Pinpoint the cell where the given text exists, returning its [x, y] midpoint coordinate. 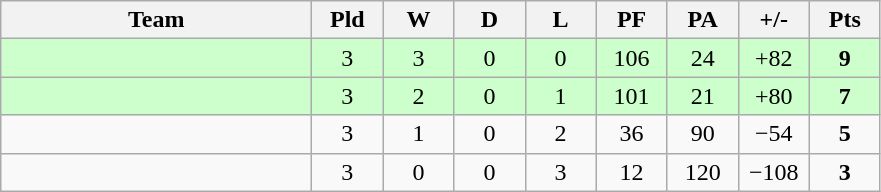
PA [702, 20]
−108 [774, 172]
106 [632, 58]
24 [702, 58]
Team [156, 20]
7 [844, 96]
−54 [774, 134]
90 [702, 134]
5 [844, 134]
+80 [774, 96]
Pld [348, 20]
9 [844, 58]
L [560, 20]
W [418, 20]
120 [702, 172]
PF [632, 20]
D [490, 20]
101 [632, 96]
21 [702, 96]
12 [632, 172]
+/- [774, 20]
Pts [844, 20]
+82 [774, 58]
36 [632, 134]
